Scan for the cell matching the given text and deliver its [X, Y] coordinate at center. 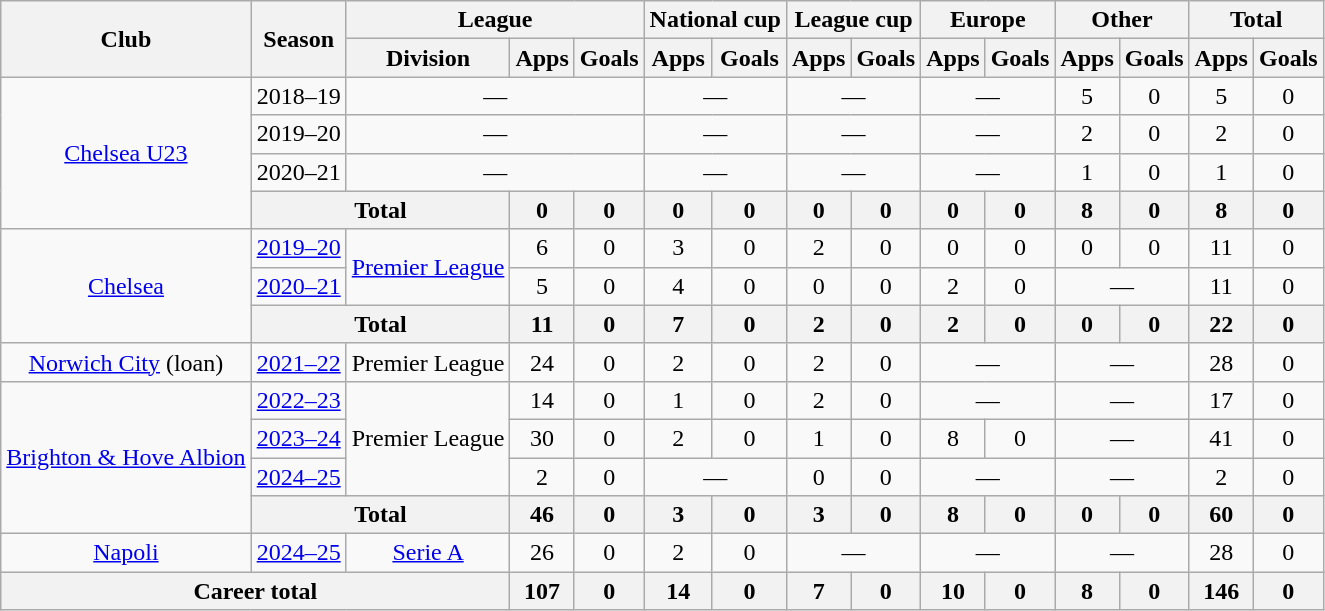
6 [542, 248]
30 [542, 438]
4 [678, 286]
Norwich City (loan) [126, 362]
2018–19 [298, 96]
46 [542, 515]
National cup [715, 20]
26 [542, 553]
107 [542, 591]
Chelsea U23 [126, 153]
Other [1122, 20]
Europe [988, 20]
League [495, 20]
Serie A [428, 553]
2022–23 [298, 400]
10 [953, 591]
Brighton & Hove Albion [126, 457]
Season [298, 39]
146 [1221, 591]
2021–22 [298, 362]
Career total [256, 591]
Chelsea [126, 286]
24 [542, 362]
League cup [853, 20]
22 [1221, 324]
Division [428, 58]
17 [1221, 400]
Club [126, 39]
Napoli [126, 553]
60 [1221, 515]
41 [1221, 438]
2023–24 [298, 438]
